Find where the given text appears and provide that cell's center as [x, y] coordinate. 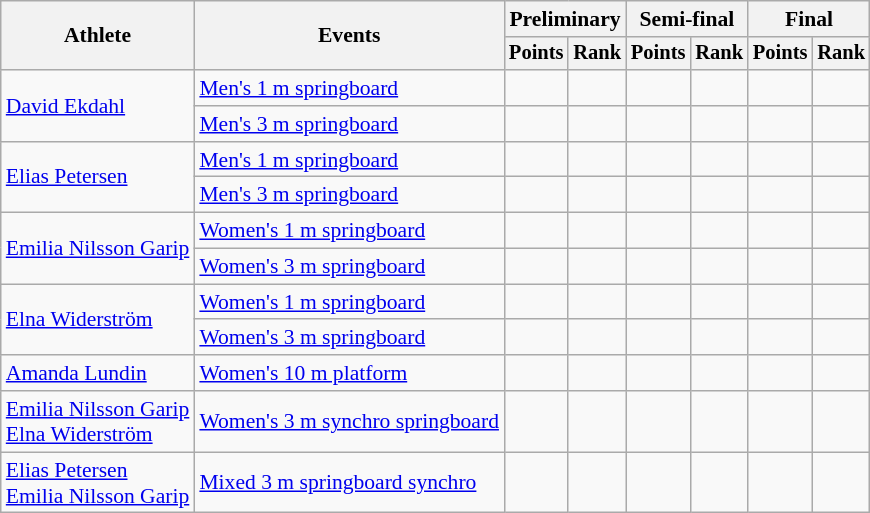
Semi-final [687, 19]
Women's 10 m platform [349, 373]
Athlete [98, 36]
Mixed 3 m springboard synchro [349, 482]
Elias PetersenEmilia Nilsson Garip [98, 482]
Emilia Nilsson Garip [98, 248]
Emilia Nilsson GaripElna Widerström [98, 422]
David Ekdahl [98, 106]
Preliminary [565, 19]
Elna Widerström [98, 320]
Elias Petersen [98, 178]
Amanda Lundin [98, 373]
Women's 3 m synchro springboard [349, 422]
Events [349, 36]
Final [809, 19]
